Search for the cell housing the specified text and yield its [x, y] center coordinate. 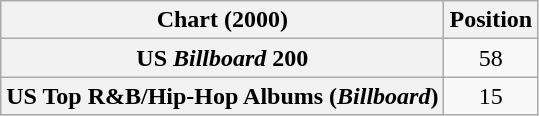
US Billboard 200 [222, 58]
US Top R&B/Hip-Hop Albums (Billboard) [222, 96]
Chart (2000) [222, 20]
15 [491, 96]
Position [491, 20]
58 [491, 58]
